Locate the cell with the specified text and output its [x, y] center coordinate. 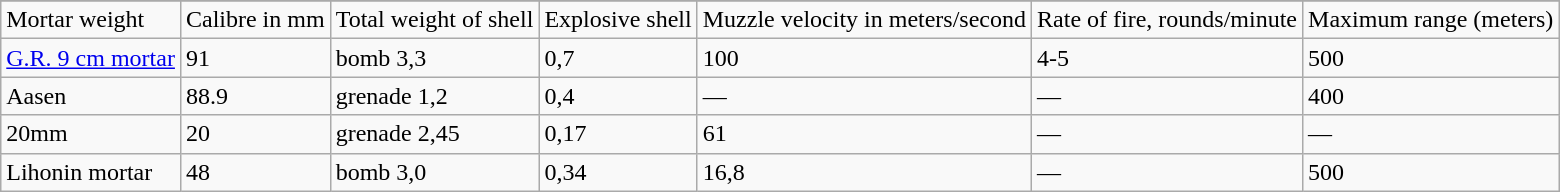
bomb 3,3 [434, 58]
100 [864, 58]
0,7 [618, 58]
Maximum range (meters) [1431, 20]
grenade 1,2 [434, 96]
88.9 [255, 96]
16,8 [864, 172]
Rate of fire, rounds/minute [1168, 20]
91 [255, 58]
Calibre in mm [255, 20]
400 [1431, 96]
Lihonin mortar [91, 172]
20 [255, 134]
Aasen [91, 96]
G.R. 9 cm mortar [91, 58]
bomb 3,0 [434, 172]
20mm [91, 134]
48 [255, 172]
61 [864, 134]
0,34 [618, 172]
Total weight of shell [434, 20]
0,17 [618, 134]
grenade 2,45 [434, 134]
Mortar weight [91, 20]
0,4 [618, 96]
Explosive shell [618, 20]
Muzzle velocity in meters/second [864, 20]
4-5 [1168, 58]
